Identify which cell holds the provided text, then report its (x, y) central coordinate. 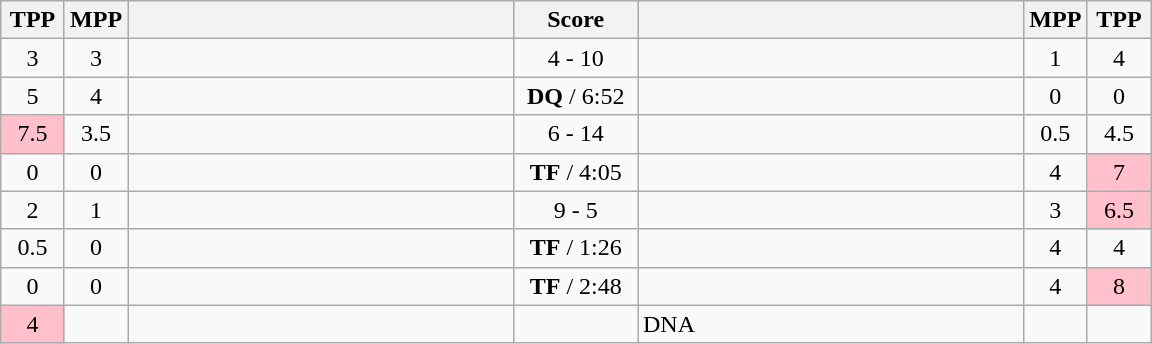
TF / 2:48 (576, 286)
3.5 (96, 134)
6.5 (1119, 210)
6 - 14 (576, 134)
4.5 (1119, 134)
7.5 (33, 134)
9 - 5 (576, 210)
8 (1119, 286)
5 (33, 96)
4 - 10 (576, 58)
2 (33, 210)
7 (1119, 172)
TF / 4:05 (576, 172)
Score (576, 20)
TF / 1:26 (576, 248)
DNA (831, 324)
DQ / 6:52 (576, 96)
